Locate the cell with the specified text and output its [x, y] center coordinate. 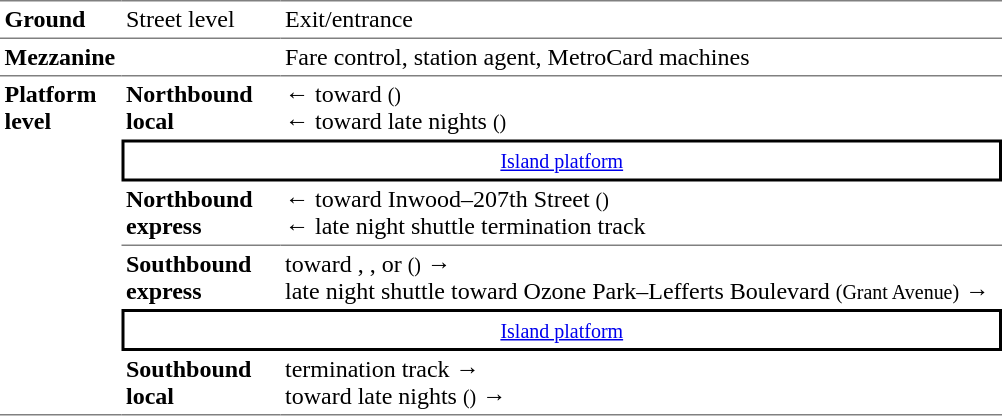
Northbound express [202, 214]
Street level [202, 19]
toward , , or () → late night shuttle toward Ozone Park–Lefferts Boulevard (Grant Avenue) → [641, 278]
termination track → toward late nights () → [641, 383]
Platform level [61, 245]
Mezzanine [140, 57]
Exit/entrance [641, 19]
Ground [61, 19]
← toward Inwood–207th Street ()← late night shuttle termination track [641, 214]
Northbound local [202, 107]
Southbound express [202, 278]
← toward ()← toward late nights () [641, 107]
Southbound local [202, 383]
Fare control, station agent, MetroCard machines [641, 57]
